Pinpoint the cell where the given text exists, returning its (X, Y) midpoint coordinate. 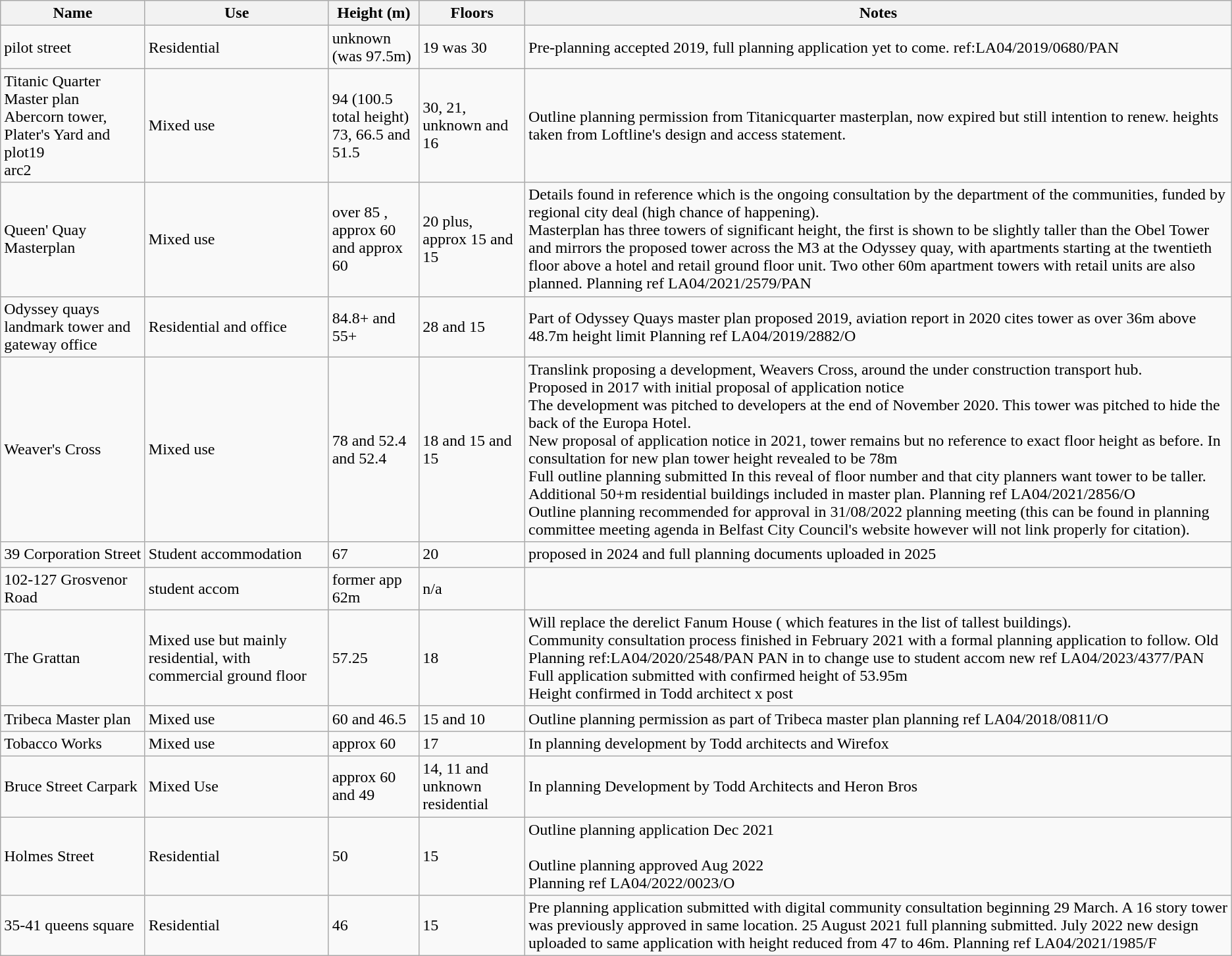
20 plus,approx 15 and 15 (473, 240)
Weaver's Cross (73, 449)
39 Corporation Street (73, 554)
Student accommodation (237, 554)
17 (473, 743)
67 (374, 554)
Holmes Street (73, 856)
20 (473, 554)
In planning Development by Todd Architects and Heron Bros (879, 786)
Residential and office (237, 327)
78 and 52.4 and 52.4 (374, 449)
approx 60 and 49 (374, 786)
102-127 Grosvenor Road (73, 589)
Bruce Street Carpark (73, 786)
over 85 ,approx 60 and approx 60 (374, 240)
Mixed Use (237, 786)
In planning development by Todd architects and Wirefox (879, 743)
Pre-planning accepted 2019, full planning application yet to come. ref:LA04/2019/0680/PAN (879, 47)
student accom (237, 589)
57.25 (374, 658)
Outline planning application Dec 2021Outline planning approved Aug 2022 Planning ref LA04/2022/0023/O (879, 856)
Mixed use but mainly residential, with commercial ground floor (237, 658)
19 was 30 (473, 47)
proposed in 2024 and full planning documents uploaded in 2025 (879, 554)
46 (374, 926)
Height (m) (374, 13)
Use (237, 13)
18 and 15 and 15 (473, 449)
Notes (879, 13)
84.8+ and 55+ (374, 327)
15 and 10 (473, 718)
n/a (473, 589)
Queen' Quay Masterplan (73, 240)
Tobacco Works (73, 743)
50 (374, 856)
Name (73, 13)
pilot street (73, 47)
Odyssey quays landmark tower and gateway office (73, 327)
The Grattan (73, 658)
Outline planning permission as part of Tribeca master plan planning ref LA04/2018/0811/O (879, 718)
60 and 46.5 (374, 718)
18 (473, 658)
Titanic Quarter Master plan Abercorn tower,Plater's Yard and plot19arc2 (73, 125)
94 (100.5 total height)73, 66.5 and 51.5 (374, 125)
former app 62m (374, 589)
28 and 15 (473, 327)
unknown (was 97.5m) (374, 47)
30, 21, unknown and 16 (473, 125)
Tribeca Master plan (73, 718)
Floors (473, 13)
14, 11 and unknown residential (473, 786)
35-41 queens square (73, 926)
approx 60 (374, 743)
